Find where the given text appears and provide that cell's center as [X, Y] coordinate. 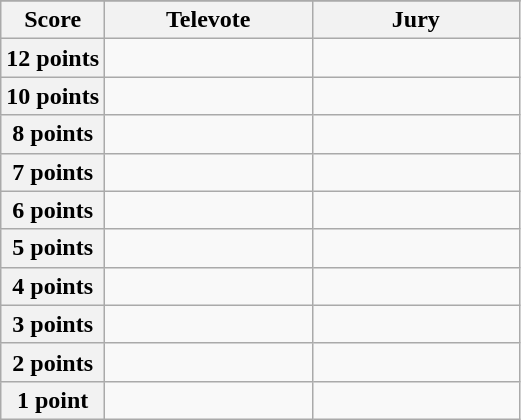
12 points [53, 58]
Televote [209, 20]
5 points [53, 248]
6 points [53, 210]
4 points [53, 286]
Jury [416, 20]
1 point [53, 400]
8 points [53, 134]
7 points [53, 172]
10 points [53, 96]
3 points [53, 324]
Score [53, 20]
2 points [53, 362]
